Extract the (x, y) coordinate from the center of the cell holding the provided text.  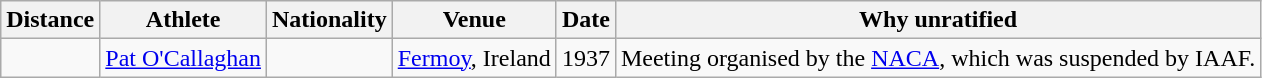
Nationality (329, 20)
1937 (586, 58)
Athlete (184, 20)
Meeting organised by the NACA, which was suspended by IAAF. (938, 58)
Distance (50, 20)
Venue (474, 20)
Pat O'Callaghan (184, 58)
Fermoy, Ireland (474, 58)
Date (586, 20)
Why unratified (938, 20)
